Capture the cell that displays the provided text and extract its [x, y] central coordinate. 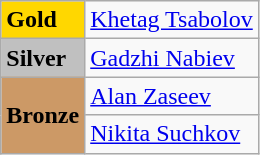
Alan Zaseev [172, 96]
Gold [43, 20]
Khetag Tsabolov [172, 20]
Bronze [43, 115]
Silver [43, 58]
Gadzhi Nabiev [172, 58]
Nikita Suchkov [172, 134]
